Output the [x, y] coordinate of the center of the cell containing the given text.  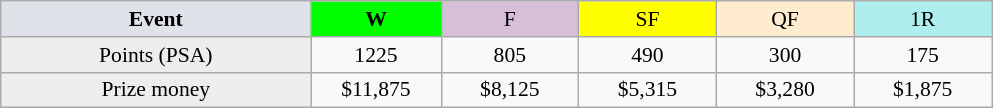
$3,280 [785, 90]
805 [510, 55]
1225 [376, 55]
Event [156, 19]
490 [648, 55]
Prize money [156, 90]
175 [923, 55]
$1,875 [923, 90]
1R [923, 19]
SF [648, 19]
F [510, 19]
$5,315 [648, 90]
300 [785, 55]
$11,875 [376, 90]
$8,125 [510, 90]
QF [785, 19]
W [376, 19]
Points (PSA) [156, 55]
